Output the [X, Y] coordinate of the center of the cell containing the given text.  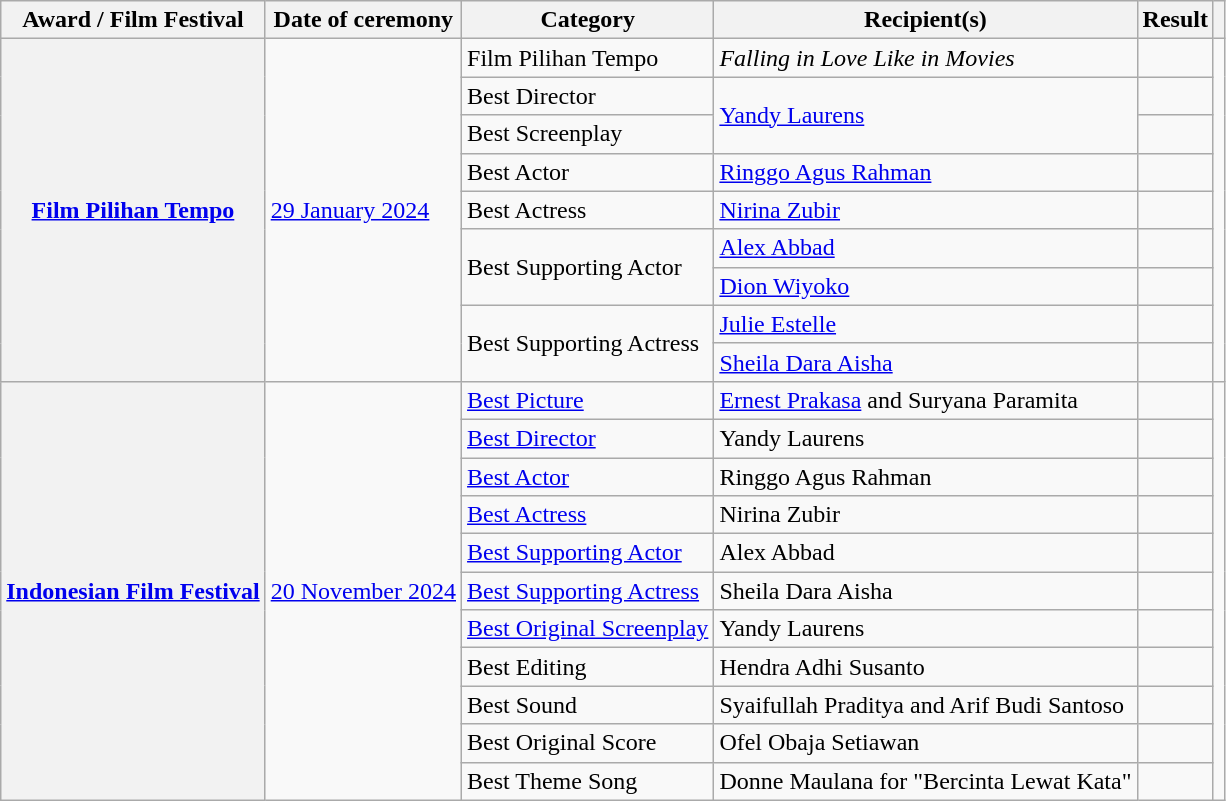
Ofel Obaja Setiawan [926, 743]
Result [1175, 20]
Award / Film Festival [133, 20]
Best Screenplay [588, 134]
Ernest Prakasa and Suryana Paramita [926, 400]
Indonesian Film Festival [133, 590]
Best Theme Song [588, 781]
Best Picture [588, 400]
Hendra Adhi Susanto [926, 667]
Donne Maulana for "Bercinta Lewat Kata" [926, 781]
Julie Estelle [926, 324]
Falling in Love Like in Movies [926, 58]
Best Original Score [588, 743]
Best Editing [588, 667]
Best Sound [588, 705]
20 November 2024 [363, 590]
Syaifullah Praditya and Arif Budi Santoso [926, 705]
Recipient(s) [926, 20]
Best Original Screenplay [588, 629]
Date of ceremony [363, 20]
Dion Wiyoko [926, 286]
29 January 2024 [363, 210]
Category [588, 20]
